Determine the (x, y) coordinate at the center of the cell enclosing the given text.  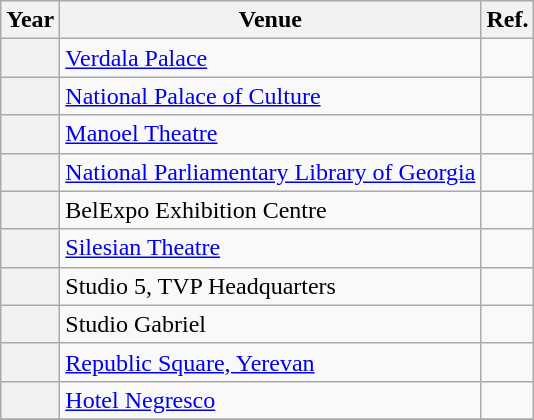
Republic Square, Yerevan (270, 362)
Studio Gabriel (270, 324)
BelExpo Exhibition Centre (270, 210)
Manoel Theatre (270, 134)
National Parliamentary Library of Georgia (270, 172)
Studio 5, TVP Headquarters (270, 286)
Silesian Theatre (270, 248)
Hotel Negresco (270, 400)
Year (30, 20)
Venue (270, 20)
National Palace of Culture (270, 96)
Verdala Palace (270, 58)
Ref. (508, 20)
